From the cell containing the given text, extract its center point as (x, y) coordinate. 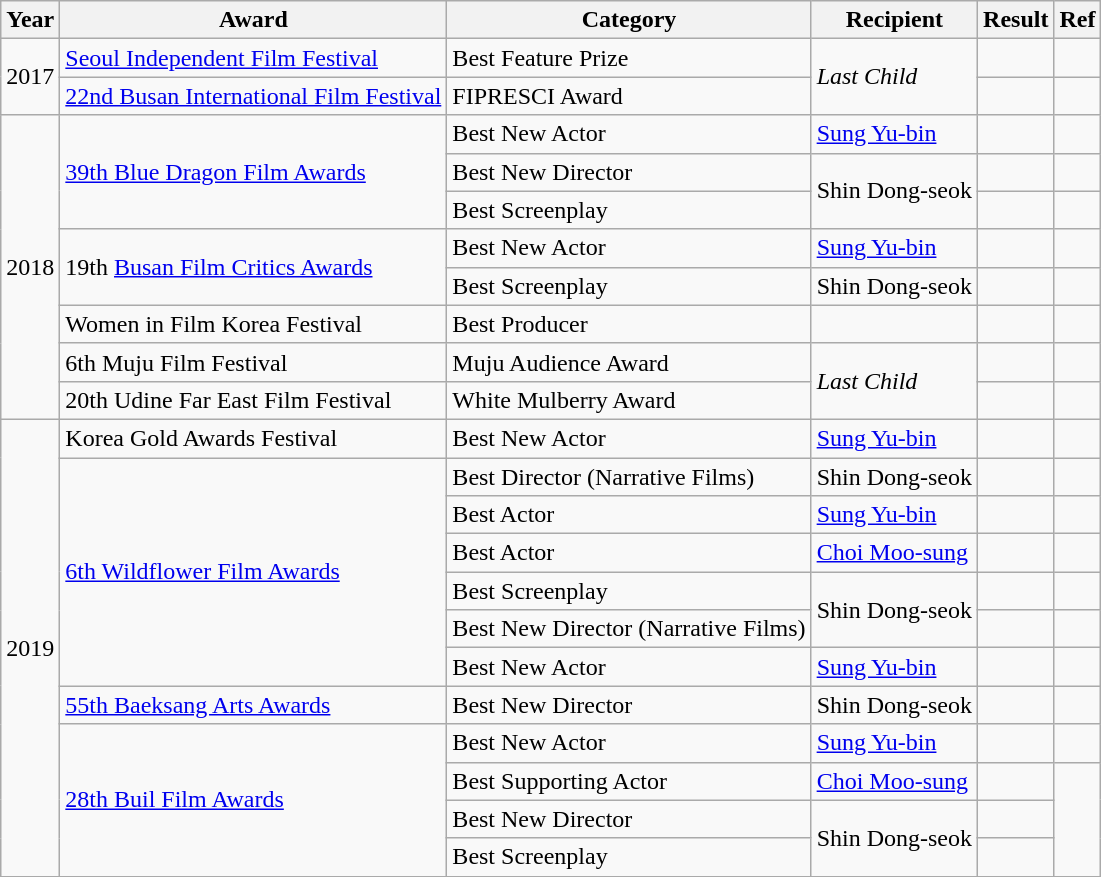
28th Buil Film Awards (254, 800)
19th Busan Film Critics Awards (254, 267)
2017 (30, 77)
39th Blue Dragon Film Awards (254, 172)
6th Wildflower Film Awards (254, 572)
Category (629, 20)
Recipient (894, 20)
2019 (30, 648)
55th Baeksang Arts Awards (254, 705)
Korea Gold Awards Festival (254, 438)
Result (1016, 20)
Year (30, 20)
Women in Film Korea Festival (254, 324)
Award (254, 20)
FIPRESCI Award (629, 96)
White Mulberry Award (629, 400)
22nd Busan International Film Festival (254, 96)
2018 (30, 267)
Seoul Independent Film Festival (254, 58)
20th Udine Far East Film Festival (254, 400)
Best New Director (Narrative Films) (629, 629)
Best Director (Narrative Films) (629, 477)
Best Producer (629, 324)
6th Muju Film Festival (254, 362)
Muju Audience Award (629, 362)
Best Feature Prize (629, 58)
Best Supporting Actor (629, 781)
Ref (1078, 20)
